Detect which cell encompasses the target text, then output its (x, y) center coordinate. 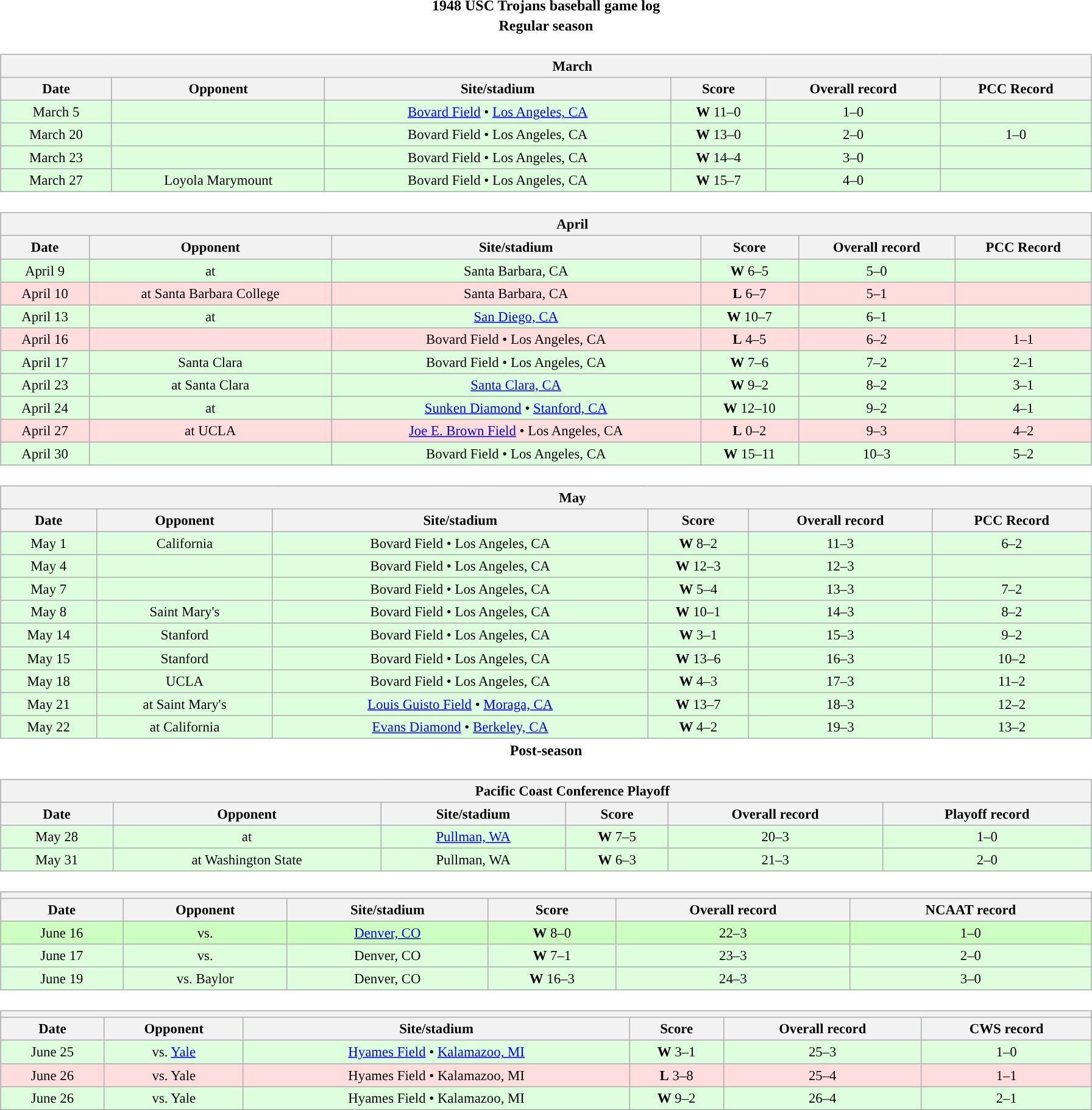
L 0–2 (750, 431)
March 27 (56, 180)
at Santa Clara (210, 385)
L 6–7 (750, 293)
11–3 (840, 544)
3–1 (1023, 385)
17–3 (840, 681)
W 16–3 (552, 979)
25–4 (823, 1075)
L 3–8 (676, 1075)
W 7–1 (552, 956)
April 10 (45, 293)
12–2 (1012, 704)
May 21 (49, 704)
California (185, 544)
W 12–10 (750, 408)
Saint Mary's (185, 612)
Joe E. Brown Field • Los Angeles, CA (516, 431)
9–3 (876, 431)
June 17 (62, 956)
15–3 (840, 635)
April 9 (45, 270)
21–3 (775, 859)
April (546, 224)
4–1 (1023, 408)
10–3 (876, 454)
May 15 (49, 658)
March (546, 66)
June 16 (62, 933)
at Santa Barbara College (210, 293)
May 22 (49, 727)
May 7 (49, 589)
W 10–1 (698, 612)
18–3 (840, 704)
NCAAT record (970, 910)
W 8–2 (698, 544)
4–0 (853, 180)
19–3 (840, 727)
Playoff record (987, 814)
13–2 (1012, 727)
23–3 (732, 956)
25–3 (823, 1052)
May 28 (57, 837)
W 8–0 (552, 933)
April 13 (45, 316)
at Washington State (247, 859)
at UCLA (210, 431)
Santa Clara, CA (516, 385)
W 13–0 (718, 135)
Santa Clara (210, 362)
UCLA (185, 681)
Louis Guisto Field • Moraga, CA (460, 704)
W 7–6 (750, 362)
vs. Baylor (205, 979)
May 4 (49, 566)
April 23 (45, 385)
at Saint Mary's (185, 704)
24–3 (732, 979)
13–3 (840, 589)
W 15–7 (718, 180)
April 17 (45, 362)
5–1 (876, 293)
5–2 (1023, 454)
June 25 (52, 1052)
April 16 (45, 339)
W 5–4 (698, 589)
10–2 (1012, 658)
May 8 (49, 612)
Loyola Marymount (218, 180)
22–3 (732, 933)
June 19 (62, 979)
San Diego, CA (516, 316)
W 4–3 (698, 681)
CWS record (1007, 1029)
W 15–11 (750, 454)
14–3 (840, 612)
Pacific Coast Conference Playoff (546, 791)
W 13–6 (698, 658)
W 11–0 (718, 112)
May 18 (49, 681)
5–0 (876, 270)
W 10–7 (750, 316)
March 5 (56, 112)
W 6–5 (750, 270)
March 23 (56, 158)
at California (185, 727)
6–1 (876, 316)
26–4 (823, 1098)
4–2 (1023, 431)
16–3 (840, 658)
20–3 (775, 837)
March 20 (56, 135)
W 4–2 (698, 727)
W 6–3 (617, 859)
11–2 (1012, 681)
W 14–4 (718, 158)
May (546, 497)
L 4–5 (750, 339)
April 30 (45, 454)
May 31 (57, 859)
April 27 (45, 431)
May 1 (49, 544)
May 14 (49, 635)
Evans Diamond • Berkeley, CA (460, 727)
12–3 (840, 566)
Sunken Diamond • Stanford, CA (516, 408)
W 7–5 (617, 837)
W 12–3 (698, 566)
W 13–7 (698, 704)
April 24 (45, 408)
